From the cell containing the given text, extract its center point as (X, Y) coordinate. 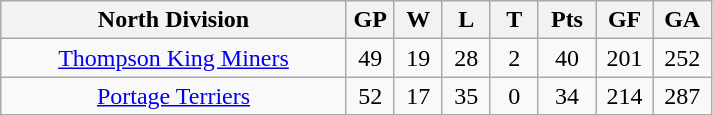
287 (682, 96)
28 (466, 58)
0 (514, 96)
214 (625, 96)
17 (418, 96)
252 (682, 58)
T (514, 20)
Pts (567, 20)
19 (418, 58)
L (466, 20)
40 (567, 58)
52 (370, 96)
201 (625, 58)
34 (567, 96)
2 (514, 58)
Thompson King Miners (174, 58)
GF (625, 20)
49 (370, 58)
35 (466, 96)
GP (370, 20)
W (418, 20)
Portage Terriers (174, 96)
GA (682, 20)
North Division (174, 20)
